From the cell containing the given text, extract its center point as [X, Y] coordinate. 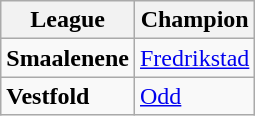
Vestfold [68, 96]
Fredrikstad [194, 58]
League [68, 20]
Smaalenene [68, 58]
Odd [194, 96]
Champion [194, 20]
